Extract the [x, y] coordinate from the center of the cell holding the provided text.  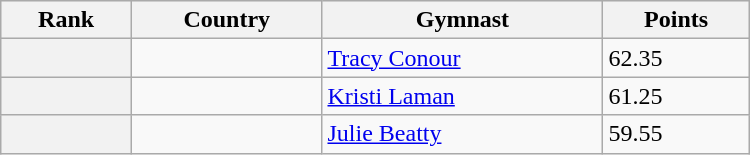
59.55 [676, 134]
Julie Beatty [462, 134]
Gymnast [462, 20]
Tracy Conour [462, 58]
Points [676, 20]
61.25 [676, 96]
Kristi Laman [462, 96]
Rank [66, 20]
Country [227, 20]
62.35 [676, 58]
